Pinpoint the cell where the given text exists, returning its [x, y] midpoint coordinate. 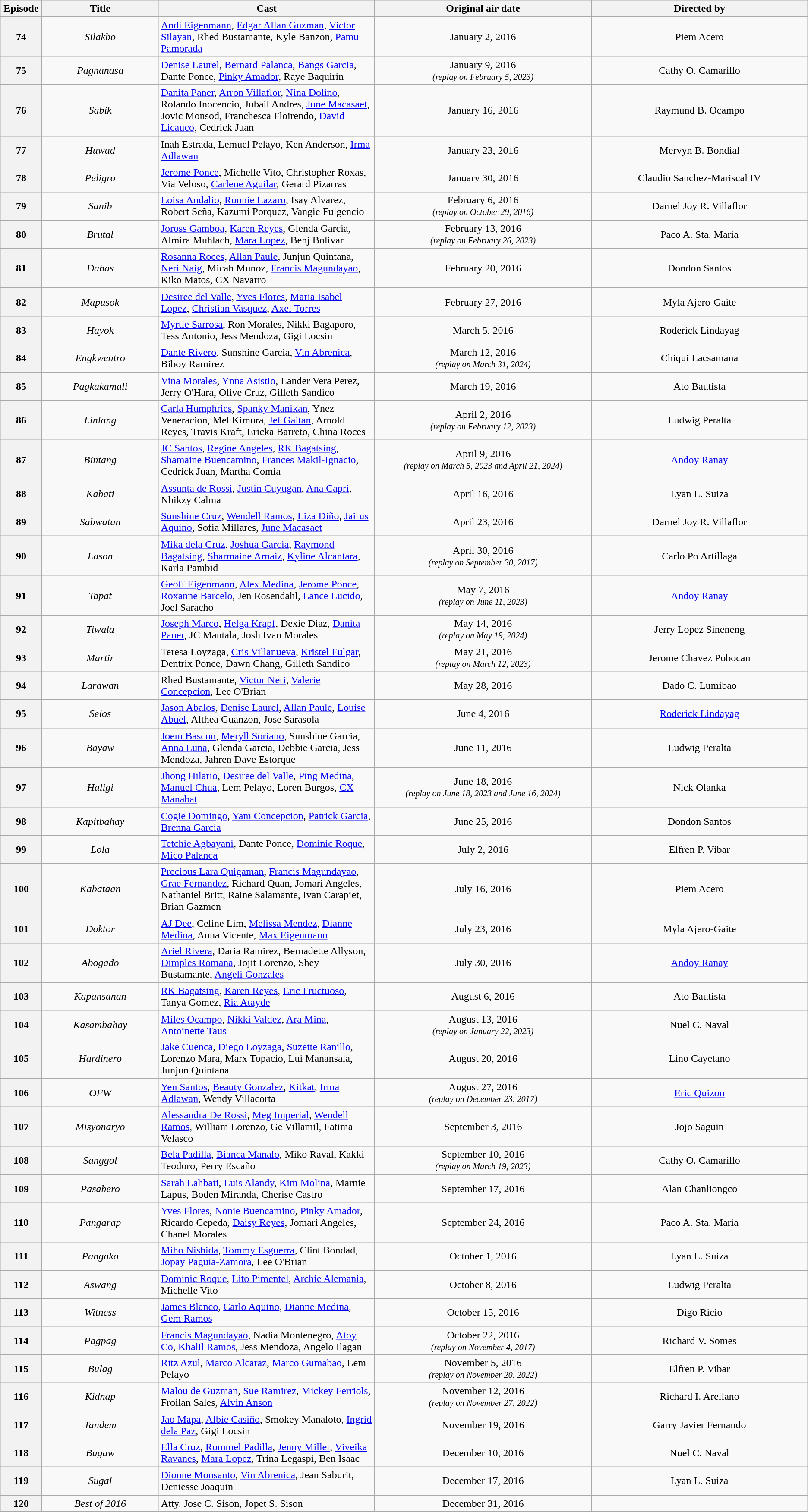
115 [21, 1368]
March 19, 2016 [483, 386]
Assunta de Rossi, Justin Cuyugan, Ana Capri, Nhikzy Calma [267, 494]
August 13, 2016(replay on January 22, 2023) [483, 1025]
Loisa Andalio, Ronnie Lazaro, Isay Alvarez, Robert Seña, Kazumi Porquez, Vangie Fulgencio [267, 206]
Dante Rivero, Sunshine Garcia, Vin Abrenica, Biboy Ramirez [267, 358]
Abogado [100, 963]
83 [21, 330]
86 [21, 420]
Huwad [100, 150]
101 [21, 929]
February 6, 2016(replay on October 29, 2016) [483, 206]
March 5, 2016 [483, 330]
82 [21, 302]
Pagkakamali [100, 386]
97 [21, 787]
Digo Ricio [699, 1312]
117 [21, 1424]
90 [21, 556]
November 19, 2016 [483, 1424]
Mapusok [100, 302]
Kapitbahay [100, 821]
Haligi [100, 787]
Jojo Saguin [699, 1127]
Jason Abalos, Denise Laurel, Allan Paule, Louise Abuel, Althea Guanzon, Jose Sarasola [267, 714]
Joem Bascon, Meryll Soriano, Sunshine Garcia, Anna Luna, Glenda Garcia, Debbie Garcia, Jess Mendoza, Jahren Dave Estorque [267, 748]
September 24, 2016 [483, 1222]
Kasambahay [100, 1025]
Carlo Po Artillaga [699, 556]
August 27, 2016(replay on December 23, 2017) [483, 1093]
May 14, 2016(replay on May 19, 2024) [483, 629]
March 12, 2016(replay on March 31, 2024) [483, 358]
June 25, 2016 [483, 821]
102 [21, 963]
Myrtle Sarrosa, Ron Morales, Nikki Bagaporo, Tess Antonio, Jess Mendoza, Gigi Locsin [267, 330]
Jhong Hilario, Desiree del Valle, Ping Medina, Manuel Chua, Lem Pelayo, Loren Burgos, CX Manabat [267, 787]
Atty. Jose C. Sison, Jopet S. Sison [267, 1503]
Witness [100, 1312]
Tandem [100, 1424]
Cogie Domingo, Yam Concepcion, Patrick Garcia, Brenna Garcia [267, 821]
Martir [100, 658]
February 27, 2016 [483, 302]
Kapansanan [100, 997]
July 30, 2016 [483, 963]
Carla Humphries, Spanky Manikan, Ynez Veneracion, Mel Kimura, Jef Gaitan, Arnold Reyes, Travis Kraft, Ericka Barreto, China Roces [267, 420]
Pangarap [100, 1222]
Richard I. Arellano [699, 1397]
Tetchie Agbayani, Dante Ponce, Dominic Roque, Mico Palanca [267, 849]
September 3, 2016 [483, 1127]
Sunshine Cruz, Wendell Ramos, Liza Diño, Jairus Aquino, Sofia Millares, June Macasaet [267, 522]
January 30, 2016 [483, 178]
Original air date [483, 9]
RK Bagatsing, Karen Reyes, Eric Fructuoso, Tanya Gomez, Ria Atayde [267, 997]
Inah Estrada, Lemuel Pelayo, Ken Anderson, Irma Adlawan [267, 150]
Richard V. Somes [699, 1341]
Kabataan [100, 889]
Lino Cayetano [699, 1059]
Lola [100, 849]
May 7, 2016(replay on June 11, 2023) [483, 596]
June 18, 2016(replay on June 18, 2023 and June 16, 2024) [483, 787]
118 [21, 1453]
Francis Magundayao, Nadia Montenegro, Atoy Co, Khalil Ramos, Jess Mendoza, Angelo Ilagan [267, 1341]
Selos [100, 714]
Lason [100, 556]
Bulag [100, 1368]
Engkwentro [100, 358]
113 [21, 1312]
June 11, 2016 [483, 748]
Pagpag [100, 1341]
September 10, 2016(replay on March 19, 2023) [483, 1160]
77 [21, 150]
Larawan [100, 685]
Yves Flores, Nonie Buencamino, Pinky Amador, Ricardo Cepeda, Daisy Reyes, Jomari Angeles, Chanel Morales [267, 1222]
Brutal [100, 234]
September 17, 2016 [483, 1189]
Teresa Loyzaga, Cris Villanueva, Kristel Fulgar, Dentrix Ponce, Dawn Chang, Gilleth Sandico [267, 658]
107 [21, 1127]
February 20, 2016 [483, 268]
January 23, 2016 [483, 150]
Hardinero [100, 1059]
Alan Chanliongco [699, 1189]
Sabwatan [100, 522]
120 [21, 1503]
Mervyn B. Bondial [699, 150]
79 [21, 206]
April 9, 2016(replay on March 5, 2023 and April 21, 2024) [483, 460]
114 [21, 1341]
Doktor [100, 929]
Dionne Monsanto, Vin Abrenica, Jean Saburit, Deniesse Joaquin [267, 1481]
July 23, 2016 [483, 929]
Silakbo [100, 37]
103 [21, 997]
October 1, 2016 [483, 1256]
February 13, 2016(replay on February 26, 2023) [483, 234]
Bugaw [100, 1453]
91 [21, 596]
Hayok [100, 330]
July 16, 2016 [483, 889]
Chiqui Lacsamana [699, 358]
Kidnap [100, 1397]
99 [21, 849]
Linlang [100, 420]
Pangako [100, 1256]
Dado C. Lumibao [699, 685]
76 [21, 110]
Desiree del Valle, Yves Flores, Maria Isabel Lopez, Christian Vasquez, Axel Torres [267, 302]
January 9, 2016(replay on February 5, 2023) [483, 71]
Dominic Roque, Lito Pimentel, Archie Alemania, Michelle Vito [267, 1285]
109 [21, 1189]
Claudio Sanchez-Mariscal IV [699, 178]
October 8, 2016 [483, 1285]
January 2, 2016 [483, 37]
Mika dela Cruz, Joshua Garcia, Raymond Bagatsing, Sharmaine Arnaiz, Kyline Alcantara, Karla Pambid [267, 556]
74 [21, 37]
April 2, 2016(replay on February 12, 2023) [483, 420]
116 [21, 1397]
Misyonaryo [100, 1127]
October 15, 2016 [483, 1312]
July 2, 2016 [483, 849]
June 4, 2016 [483, 714]
April 16, 2016 [483, 494]
Jerome Ponce, Michelle Vito, Christopher Roxas, Via Veloso, Carlene Aguilar, Gerard Pizarras [267, 178]
December 17, 2016 [483, 1481]
92 [21, 629]
106 [21, 1093]
November 12, 2016(replay on November 27, 2022) [483, 1397]
January 16, 2016 [483, 110]
Raymund B. Ocampo [699, 110]
93 [21, 658]
Tiwala [100, 629]
Andi Eigenmann, Edgar Allan Guzman, Victor Silayan, Rhed Bustamante, Kyle Banzon, Pamu Pamorada [267, 37]
October 22, 2016(replay on November 4, 2017) [483, 1341]
111 [21, 1256]
Jerome Chavez Pobocan [699, 658]
Episode [21, 9]
Joross Gamboa, Karen Reyes, Glenda Garcia, Almira Muhlach, Mara Lopez, Benj Bolivar [267, 234]
94 [21, 685]
Jake Cuenca, Diego Loyzaga, Suzette Ranillo, Lorenzo Mara, Marx Topacio, Lui Manansala, Junjun Quintana [267, 1059]
Jao Mapa, Albie Casiño, Smokey Manaloto, Ingrid dela Paz, Gigi Locsin [267, 1424]
Vina Morales, Ynna Asistio, Lander Vera Perez, Jerry O'Hara, Olive Cruz, Gilleth Sandico [267, 386]
OFW [100, 1093]
104 [21, 1025]
Ritz Azul, Marco Alcaraz, Marco Gumabao, Lem Pelayo [267, 1368]
Tapat [100, 596]
Garry Javier Fernando [699, 1424]
Pagnanasa [100, 71]
December 31, 2016 [483, 1503]
Ariel Rivera, Daria Ramirez, Bernadette Allyson, Dimples Romana, Jojit Lorenzo, Shey Bustamante, Angeli Gonzales [267, 963]
84 [21, 358]
Miles Ocampo, Nikki Valdez, Ara Mina, Antoinette Taus [267, 1025]
110 [21, 1222]
80 [21, 234]
Sugal [100, 1481]
85 [21, 386]
78 [21, 178]
August 6, 2016 [483, 997]
81 [21, 268]
Sanib [100, 206]
98 [21, 821]
Aswang [100, 1285]
Eric Quizon [699, 1093]
96 [21, 748]
Bela Padilla, Bianca Manalo, Miko Raval, Kakki Teodoro, Perry Escaño [267, 1160]
Kahati [100, 494]
Jerry Lopez Sineneng [699, 629]
Dahas [100, 268]
112 [21, 1285]
88 [21, 494]
100 [21, 889]
75 [21, 71]
Denise Laurel, Bernard Palanca, Bangs Garcia, Dante Ponce, Pinky Amador, Raye Baquirin [267, 71]
James Blanco, Carlo Aquino, Dianne Medina, Gem Ramos [267, 1312]
Pasahero [100, 1189]
Sabik [100, 110]
April 23, 2016 [483, 522]
Rhed Bustamante, Victor Neri, Valerie Concepcion, Lee O'Brian [267, 685]
Cast [267, 9]
Sanggol [100, 1160]
May 28, 2016 [483, 685]
Rosanna Roces, Allan Paule, Junjun Quintana, Neri Naig, Micah Munoz, Francis Magundayao, Kiko Matos, CX Navarro [267, 268]
Bayaw [100, 748]
89 [21, 522]
December 10, 2016 [483, 1453]
AJ Dee, Celine Lim, Melissa Mendez, Dianne Medina, Anna Vicente, Max Eigenmann [267, 929]
119 [21, 1481]
November 5, 2016(replay on November 20, 2022) [483, 1368]
Nick Olanka [699, 787]
Yen Santos, Beauty Gonzalez, Kitkat, Irma Adlawan, Wendy Villacorta [267, 1093]
Sarah Lahbati, Luis Alandy, Kim Molina, Marnie Lapus, Boden Miranda, Cherise Castro [267, 1189]
Geoff Eigenmann, Alex Medina, Jerome Ponce, Roxanne Barcelo, Jen Rosendahl, Lance Lucido, Joel Saracho [267, 596]
Alessandra De Rossi, Meg Imperial, Wendell Ramos, William Lorenzo, Ge Villamil, Fatima Velasco [267, 1127]
Ella Cruz, Rommel Padilla, Jenny Miller, Viveika Ravanes, Mara Lopez, Trina Legaspi, Ben Isaac [267, 1453]
April 30, 2016(replay on September 30, 2017) [483, 556]
August 20, 2016 [483, 1059]
Joseph Marco, Helga Krapf, Dexie Diaz, Danita Paner, JC Mantala, Josh Ivan Morales [267, 629]
108 [21, 1160]
Best of 2016 [100, 1503]
Miho Nishida, Tommy Esguerra, Clint Bondad, Jopay Paguia-Zamora, Lee O'Brian [267, 1256]
105 [21, 1059]
Title [100, 9]
Peligro [100, 178]
Malou de Guzman, Sue Ramirez, Mickey Ferriols, Froilan Sales, Alvin Anson [267, 1397]
87 [21, 460]
May 21, 2016(replay on March 12, 2023) [483, 658]
95 [21, 714]
JC Santos, Regine Angeles, RK Bagatsing, Shamaine Buencamino, Frances Makil-Ignacio, Cedrick Juan, Martha Comia [267, 460]
Directed by [699, 9]
Bintang [100, 460]
